Extract the [x, y] coordinate from the center of the cell holding the provided text.  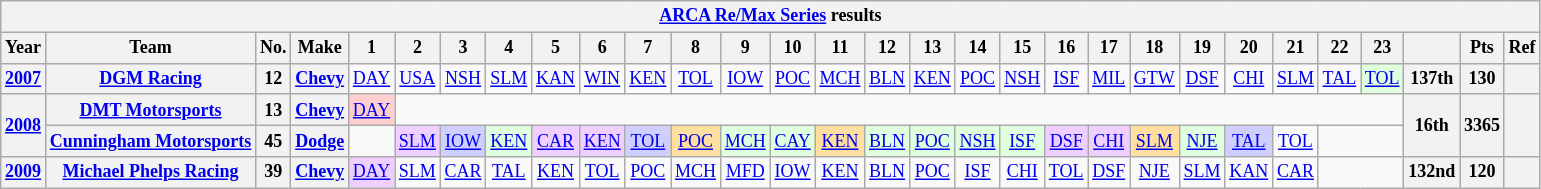
7 [648, 48]
DGM Racing [150, 78]
23 [1382, 48]
39 [274, 172]
Michael Phelps Racing [150, 172]
130 [1482, 78]
21 [1296, 48]
Year [24, 48]
Make [320, 48]
4 [509, 48]
1 [371, 48]
Team [150, 48]
11 [840, 48]
45 [274, 140]
8 [696, 48]
14 [978, 48]
3 [463, 48]
19 [1202, 48]
16th [1432, 125]
9 [745, 48]
2008 [24, 125]
5 [556, 48]
MFD [745, 172]
2007 [24, 78]
15 [1022, 48]
17 [1109, 48]
2009 [24, 172]
16 [1066, 48]
132nd [1432, 172]
GTW [1155, 78]
22 [1339, 48]
18 [1155, 48]
20 [1249, 48]
ARCA Re/Max Series results [770, 16]
DMT Motorsports [150, 110]
No. [274, 48]
137th [1432, 78]
Ref [1522, 48]
2 [418, 48]
CAY [792, 140]
Cunningham Motorsports [150, 140]
USA [418, 78]
Pts [1482, 48]
120 [1482, 172]
6 [602, 48]
10 [792, 48]
Dodge [320, 140]
WIN [602, 78]
MIL [1109, 78]
3365 [1482, 125]
